Determine the (x, y) coordinate at the center of the cell enclosing the given text.  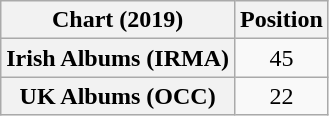
UK Albums (OCC) (118, 96)
45 (282, 58)
Position (282, 20)
Irish Albums (IRMA) (118, 58)
Chart (2019) (118, 20)
22 (282, 96)
